Scan for the cell matching the given text and deliver its [X, Y] coordinate at center. 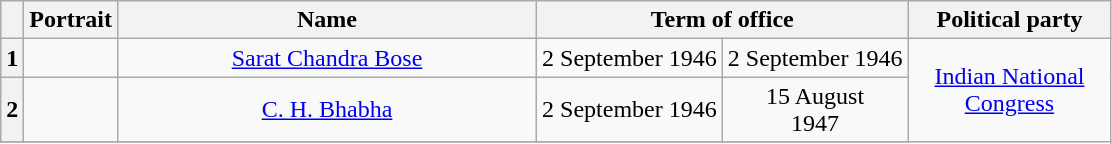
Indian National Congress [1010, 90]
15 August1947 [815, 110]
Term of office [722, 20]
Name [326, 20]
1 [12, 58]
Sarat Chandra Bose [326, 58]
Political party [1010, 20]
2 [12, 110]
Portrait [71, 20]
C. H. Bhabha [326, 110]
